Identify which cell holds the provided text, then report its (x, y) central coordinate. 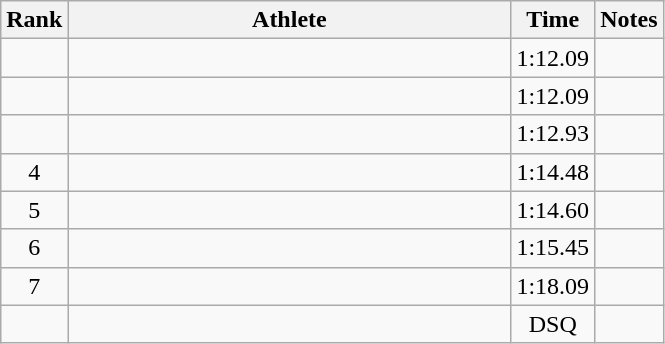
1:15.45 (553, 248)
1:14.60 (553, 210)
Time (553, 20)
7 (34, 286)
6 (34, 248)
5 (34, 210)
1:12.93 (553, 134)
1:18.09 (553, 286)
Notes (629, 20)
Athlete (290, 20)
1:14.48 (553, 172)
DSQ (553, 324)
4 (34, 172)
Rank (34, 20)
